Identify which cell holds the provided text, then report its [x, y] central coordinate. 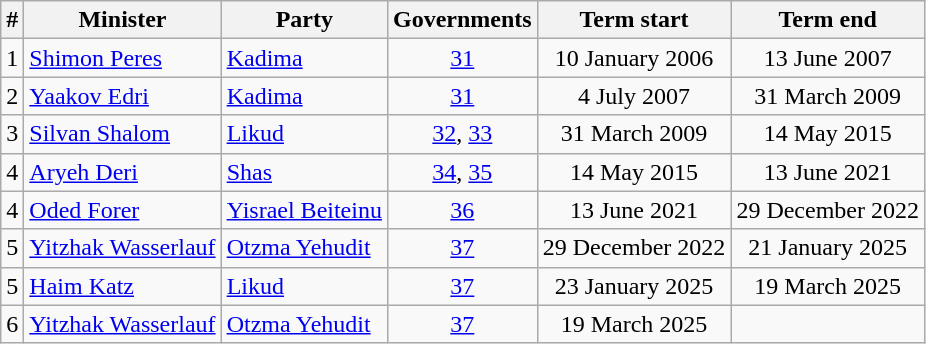
6 [12, 324]
Yisrael Beiteinu [304, 210]
4 July 2007 [634, 96]
Minister [122, 20]
1 [12, 58]
Aryeh Deri [122, 172]
13 June 2007 [828, 58]
3 [12, 134]
32, 33 [462, 134]
23 January 2025 [634, 286]
10 January 2006 [634, 58]
36 [462, 210]
Yaakov Edri [122, 96]
Haim Katz [122, 286]
# [12, 20]
Oded Forer [122, 210]
Governments [462, 20]
21 January 2025 [828, 248]
34, 35 [462, 172]
Term start [634, 20]
Party [304, 20]
Shas [304, 172]
Silvan Shalom [122, 134]
Term end [828, 20]
Shimon Peres [122, 58]
2 [12, 96]
